From the cell containing the given text, extract its center point as (X, Y) coordinate. 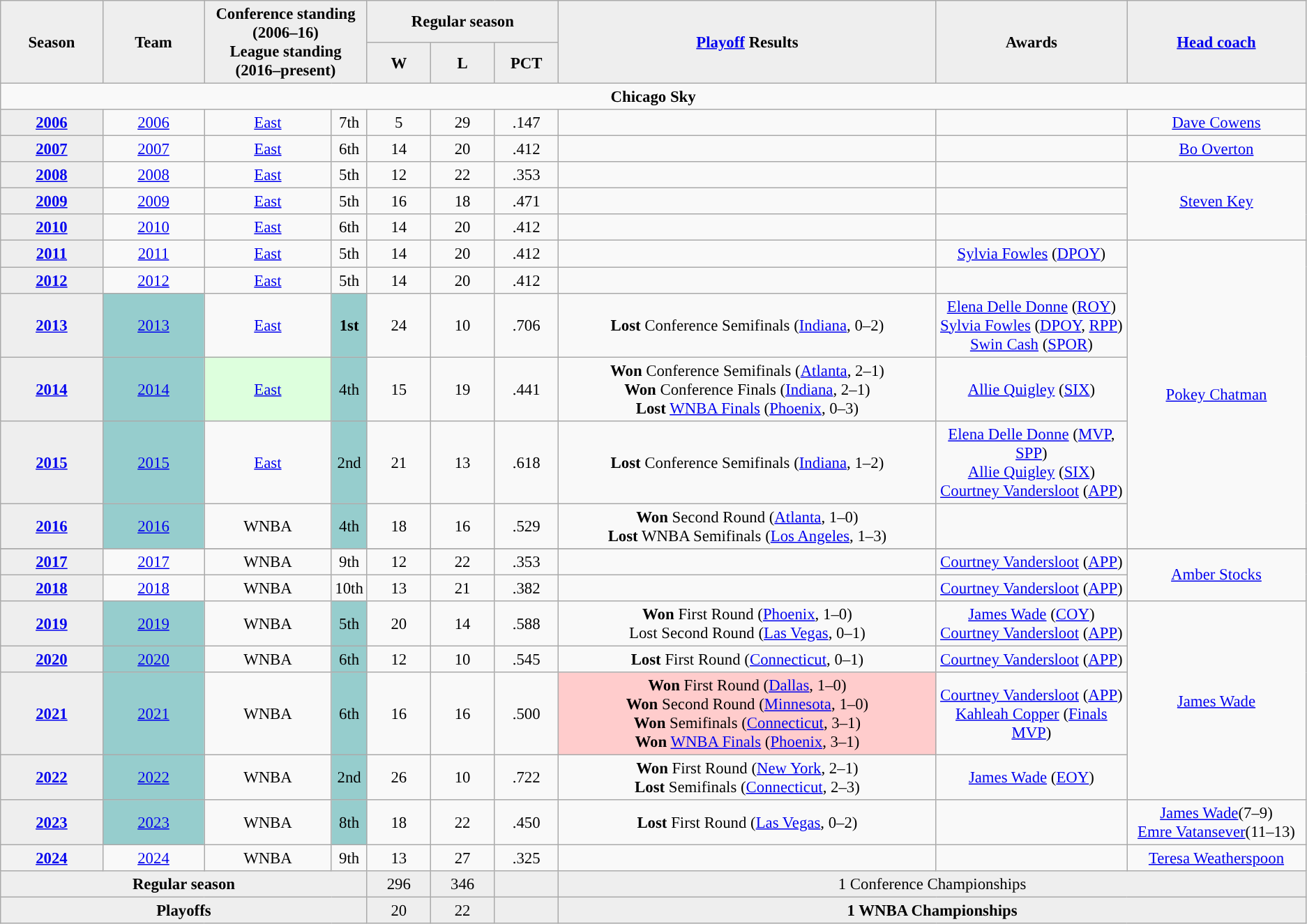
Dave Cowens (1216, 123)
Bo Overton (1216, 149)
Won Second Round (Atlanta, 1–0) Lost WNBA Semifinals (Los Angeles, 1–3) (748, 526)
27 (462, 858)
Amber Stocks (1216, 575)
1 WNBA Championships (932, 911)
.325 (527, 858)
Lost First Round (Las Vegas, 0–2) (748, 823)
.722 (527, 778)
5 (399, 123)
W (399, 63)
1 Conference Championships (932, 884)
.545 (527, 659)
346 (462, 884)
Lost Conference Semifinals (Indiana, 1–2) (748, 462)
19 (462, 389)
Won First Round (Dallas, 1–0)Won Second Round (Minnesota, 1–0)Won Semifinals (Connecticut, 3–1)Won WNBA Finals (Phoenix, 3–1) (748, 714)
.500 (527, 714)
1st (349, 325)
Lost Conference Semifinals (Indiana, 0–2) (748, 325)
James Wade (1216, 700)
James Wade (EOY) (1031, 778)
Allie Quigley (SIX) (1031, 389)
Won First Round (New York, 2–1)Lost Semifinals (Connecticut, 2–3) (748, 778)
296 (399, 884)
10th (349, 588)
Awards (1031, 42)
Pokey Chatman (1216, 395)
Conference standing (2006–16)League standing (2016–present) (286, 42)
.441 (527, 389)
Courtney Vandersloot (APP)Kahleah Copper (Finals MVP) (1031, 714)
24 (399, 325)
Team (153, 42)
.706 (527, 325)
Won Conference Semifinals (Atlanta, 2–1) Won Conference Finals (Indiana, 2–1) Lost WNBA Finals (Phoenix, 0–3) (748, 389)
Season (52, 42)
.588 (527, 623)
29 (462, 123)
.471 (527, 202)
.147 (527, 123)
Sylvia Fowles (DPOY) (1031, 254)
.529 (527, 526)
James Wade(7–9)Emre Vatansever(11–13) (1216, 823)
Steven Key (1216, 201)
.450 (527, 823)
Elena Delle Donne (MVP, SPP) Allie Quigley (SIX)Courtney Vandersloot (APP) (1031, 462)
.382 (527, 588)
.618 (527, 462)
8th (349, 823)
Head coach (1216, 42)
Won First Round (Phoenix, 1–0)Lost Second Round (Las Vegas, 0–1) (748, 623)
L (462, 63)
26 (399, 778)
Playoffs (184, 911)
15 (399, 389)
PCT (527, 63)
James Wade (COY)Courtney Vandersloot (APP) (1031, 623)
Teresa Weatherspoon (1216, 858)
Elena Delle Donne (ROY)Sylvia Fowles (DPOY, RPP)Swin Cash (SPOR) (1031, 325)
Chicago Sky (653, 97)
7th (349, 123)
Lost First Round (Connecticut, 0–1) (748, 659)
Playoff Results (748, 42)
